From the cell containing the given text, extract its center point as [x, y] coordinate. 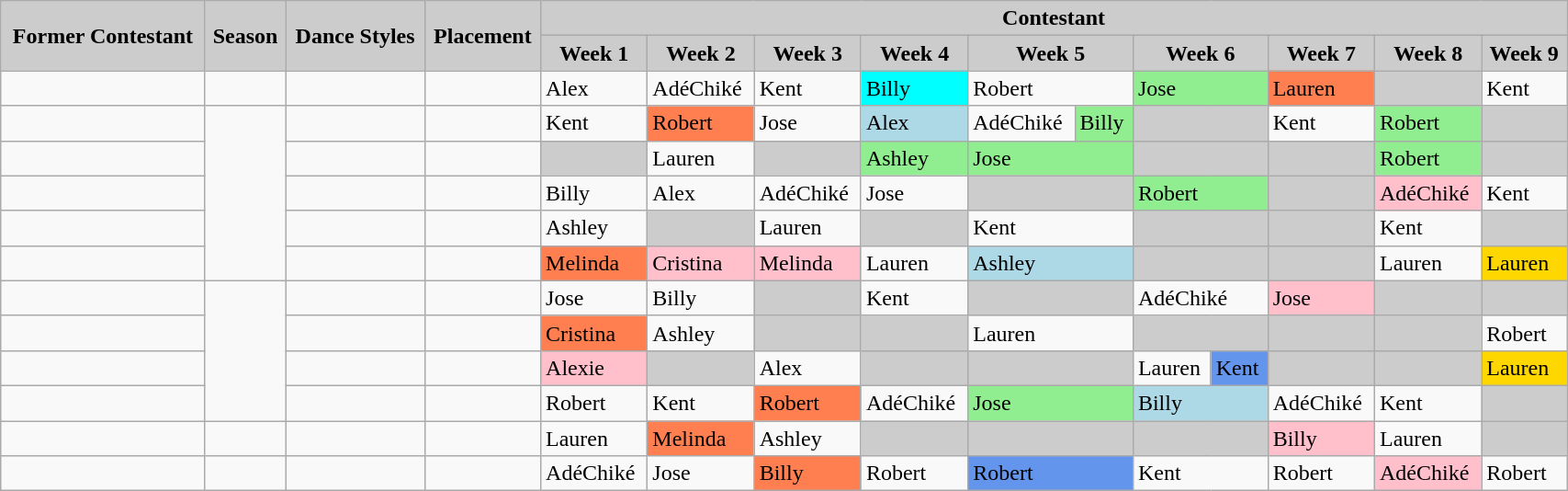
Former Contestant [103, 36]
Week 3 [807, 53]
Contestant [1055, 18]
Placement [482, 36]
Season [245, 36]
Week 1 [594, 53]
Week 5 [1051, 53]
Week 9 [1525, 53]
Dance Styles [355, 36]
Week 7 [1321, 53]
Alexie [594, 368]
Week 4 [914, 53]
Week 2 [701, 53]
Week 8 [1427, 53]
Week 6 [1200, 53]
